Identify which cell holds the provided text, then report its [x, y] central coordinate. 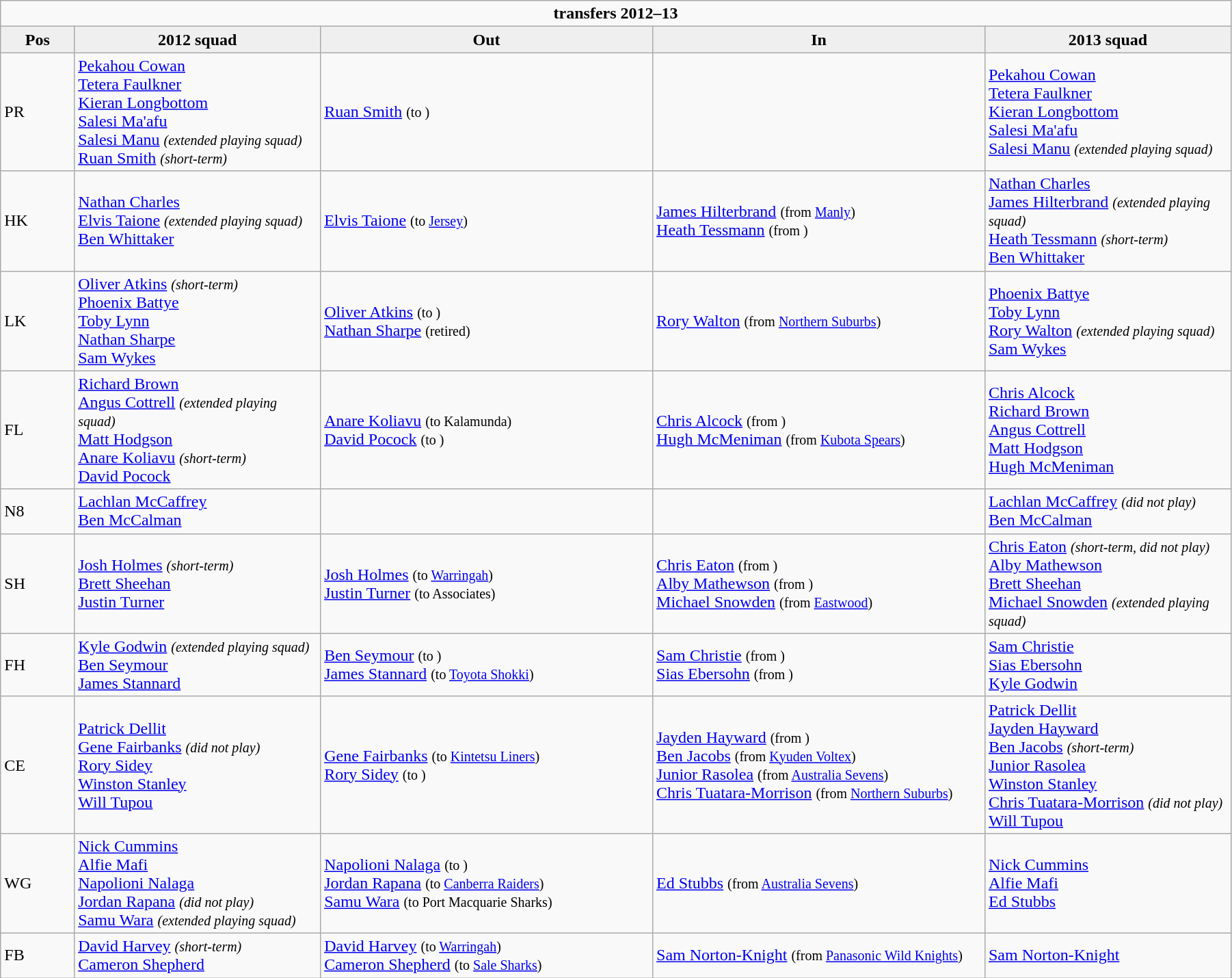
Pos [38, 40]
2013 squad [1108, 40]
Josh Holmes (short-term)Brett SheehanJustin Turner [198, 583]
Phoenix BattyeToby LynnRory Walton (extended playing squad)Sam Wykes [1108, 321]
WG [38, 883]
Chris AlcockRichard BrownAngus CottrellMatt HodgsonHugh McMeniman [1108, 429]
Patrick DellitGene Fairbanks (did not play)Rory SideyWinston StanleyWill Tupou [198, 765]
Rory Walton (from Northern Suburbs) [819, 321]
Patrick DellitJayden HaywardBen Jacobs (short-term)Junior RasoleaWinston StanleyChris Tuatara-Morrison (did not play)Will Tupou [1108, 765]
Oliver Atkins (short-term)Phoenix BattyeToby LynnNathan SharpeSam Wykes [198, 321]
In [819, 40]
Oliver Atkins (to ) Nathan Sharpe (retired) [487, 321]
Sam Norton-Knight (from Panasonic Wild Knights) [819, 955]
CE [38, 765]
Elvis Taione (to Jersey) [487, 221]
Chris Eaton (short-term, did not play)Alby MathewsonBrett SheehanMichael Snowden (extended playing squad) [1108, 583]
SH [38, 583]
David Harvey (to Warringah) Cameron Shepherd (to Sale Sharks) [487, 955]
FB [38, 955]
Nick CumminsAlfie MafiEd Stubbs [1108, 883]
Pekahou CowanTetera FaulknerKieran LongbottomSalesi Ma'afuSalesi Manu (extended playing squad)Ruan Smith (short-term) [198, 112]
Sam Norton-Knight [1108, 955]
Sam ChristieSias EbersohnKyle Godwin [1108, 665]
Lachlan McCaffrey (did not play)Ben McCalman [1108, 512]
David Harvey (short-term)Cameron Shepherd [198, 955]
N8 [38, 512]
James Hilterbrand (from Manly) Heath Tessmann (from ) [819, 221]
PR [38, 112]
FH [38, 665]
Ed Stubbs (from Australia Sevens) [819, 883]
Nick CumminsAlfie MafiNapolioni NalagaJordan Rapana (did not play)Samu Wara (extended playing squad) [198, 883]
FL [38, 429]
Chris Alcock (from ) Hugh McMeniman (from Kubota Spears) [819, 429]
Ruan Smith (to ) [487, 112]
Ben Seymour (to ) James Stannard (to Toyota Shokki) [487, 665]
Gene Fairbanks (to Kintetsu Liners) Rory Sidey (to ) [487, 765]
Jayden Hayward (from ) Ben Jacobs (from Kyuden Voltex) Junior Rasolea (from Australia Sevens) Chris Tuatara-Morrison (from Northern Suburbs) [819, 765]
Napolioni Nalaga (to ) Jordan Rapana (to Canberra Raiders) Samu Wara (to Port Macquarie Sharks) [487, 883]
Sam Christie (from ) Sias Ebersohn (from ) [819, 665]
HK [38, 221]
Anare Koliavu (to Kalamunda) David Pocock (to ) [487, 429]
Nathan CharlesElvis Taione (extended playing squad)Ben Whittaker [198, 221]
Josh Holmes (to Warringah) Justin Turner (to Associates) [487, 583]
Nathan CharlesJames Hilterbrand (extended playing squad)Heath Tessmann (short-term)Ben Whittaker [1108, 221]
Chris Eaton (from ) Alby Mathewson (from ) Michael Snowden (from Eastwood) [819, 583]
Pekahou CowanTetera FaulknerKieran LongbottomSalesi Ma'afuSalesi Manu (extended playing squad) [1108, 112]
Richard BrownAngus Cottrell (extended playing squad)Matt HodgsonAnare Koliavu (short-term)David Pocock [198, 429]
LK [38, 321]
Out [487, 40]
transfers 2012–13 [616, 14]
Kyle Godwin (extended playing squad)Ben SeymourJames Stannard [198, 665]
Lachlan McCaffreyBen McCalman [198, 512]
2012 squad [198, 40]
